From the cell containing the given text, extract its center point as (x, y) coordinate. 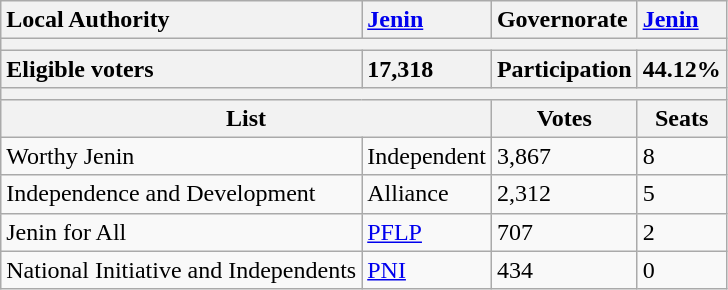
Votes (564, 118)
17,318 (427, 69)
PFLP (427, 232)
5 (682, 194)
0 (682, 270)
Participation (564, 69)
44.12% (682, 69)
8 (682, 156)
Worthy Jenin (182, 156)
707 (564, 232)
434 (564, 270)
List (246, 118)
3,867 (564, 156)
Eligible voters (182, 69)
Seats (682, 118)
Independent (427, 156)
Independence and Development (182, 194)
2,312 (564, 194)
Jenin for All (182, 232)
Governorate (564, 20)
Local Authority (182, 20)
Alliance (427, 194)
National Initiative and Independents (182, 270)
PNI (427, 270)
2 (682, 232)
